For the text-containing cell, return its midpoint in [x, y] coordinate format. 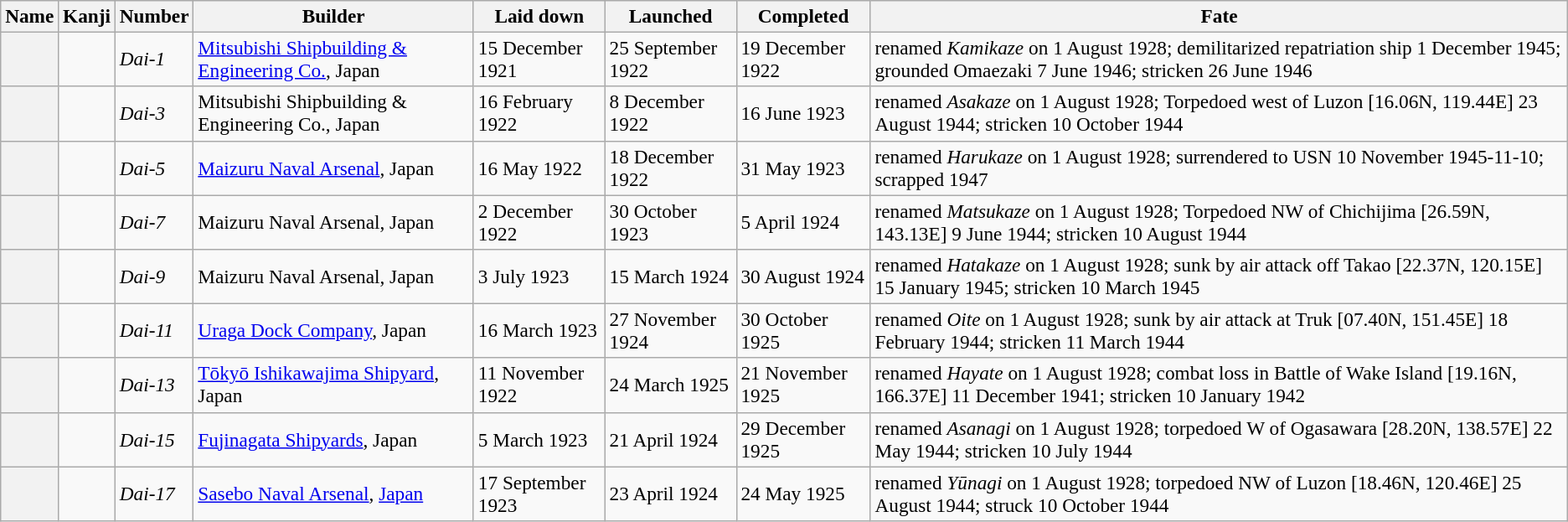
30 August 1924 [803, 277]
renamed Yūnagi on 1 August 1928; torpedoed NW of Luzon [18.46N, 120.46E] 25 August 1944; struck 10 October 1944 [1220, 493]
Number [154, 16]
Kanji [87, 16]
renamed Harukaze on 1 August 1928; surrendered to USN 10 November 1945-11-10; scrapped 1947 [1220, 168]
Launched [670, 16]
Dai-15 [154, 439]
Dai-7 [154, 221]
18 December 1922 [670, 168]
Laid down [539, 16]
31 May 1923 [803, 168]
11 November 1922 [539, 385]
16 May 1922 [539, 168]
2 December 1922 [539, 221]
Dai-3 [154, 114]
Fujinagata Shipyards, Japan [333, 439]
renamed Asanagi on 1 August 1928; torpedoed W of Ogasawara [28.20N, 138.57E] 22 May 1944; stricken 10 July 1944 [1220, 439]
renamed Hayate on 1 August 1928; combat loss in Battle of Wake Island [19.16N, 166.37E] 11 December 1941; stricken 10 January 1942 [1220, 385]
21 April 1924 [670, 439]
Sasebo Naval Arsenal, Japan [333, 493]
23 April 1924 [670, 493]
Dai-11 [154, 330]
3 July 1923 [539, 277]
15 March 1924 [670, 277]
17 September 1923 [539, 493]
Builder [333, 16]
renamed Kamikaze on 1 August 1928; demilitarized repatriation ship 1 December 1945; grounded Omaezaki 7 June 1946; stricken 26 June 1946 [1220, 59]
renamed Matsukaze on 1 August 1928; Torpedoed NW of Chichijima [26.59N, 143.13E] 9 June 1944; stricken 10 August 1944 [1220, 221]
8 December 1922 [670, 114]
Dai-5 [154, 168]
Completed [803, 16]
5 April 1924 [803, 221]
Tōkyō Ishikawajima Shipyard, Japan [333, 385]
renamed Asakaze on 1 August 1928; Torpedoed west of Luzon [16.06N, 119.44E] 23 August 1944; stricken 10 October 1944 [1220, 114]
Uraga Dock Company, Japan [333, 330]
24 May 1925 [803, 493]
Dai-17 [154, 493]
renamed Oite on 1 August 1928; sunk by air attack at Truk [07.40N, 151.45E] 18 February 1944; stricken 11 March 1944 [1220, 330]
renamed Hatakaze on 1 August 1928; sunk by air attack off Takao [22.37N, 120.15E] 15 January 1945; stricken 10 March 1945 [1220, 277]
Dai-1 [154, 59]
29 December 1925 [803, 439]
16 June 1923 [803, 114]
21 November 1925 [803, 385]
Dai-9 [154, 277]
5 March 1923 [539, 439]
16 February 1922 [539, 114]
25 September 1922 [670, 59]
Fate [1220, 16]
19 December 1922 [803, 59]
27 November 1924 [670, 330]
15 December 1921 [539, 59]
Name [30, 16]
30 October 1925 [803, 330]
24 March 1925 [670, 385]
30 October 1923 [670, 221]
16 March 1923 [539, 330]
Dai-13 [154, 385]
